Capture the cell that displays the provided text and extract its (X, Y) central coordinate. 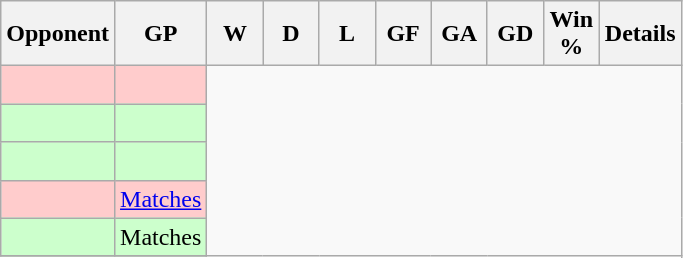
Win % (571, 34)
Opponent (58, 34)
GF (403, 34)
Details (640, 34)
W (235, 34)
GP (161, 34)
GA (459, 34)
D (291, 34)
L (347, 34)
GD (515, 34)
